Detect which cell encompasses the target text, then output its [x, y] center coordinate. 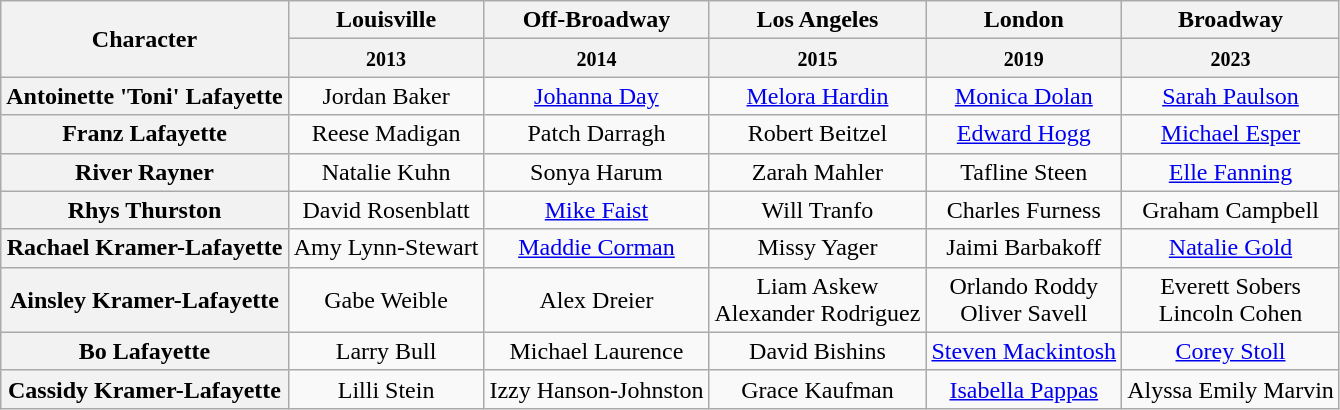
Liam AskewAlexander Rodriguez [818, 300]
Amy Lynn-Stewart [386, 248]
Charles Furness [1024, 210]
David Rosenblatt [386, 210]
Reese Madigan [386, 134]
Character [144, 39]
Izzy Hanson-Johnston [596, 389]
2015 [818, 58]
Bo Lafayette [144, 351]
Elle Fanning [1231, 172]
Gabe Weible [386, 300]
Broadway [1231, 20]
2014 [596, 58]
Isabella Pappas [1024, 389]
Everett SobersLincoln Cohen [1231, 300]
Johanna Day [596, 96]
River Rayner [144, 172]
Ainsley Kramer-Lafayette [144, 300]
Patch Darragh [596, 134]
Monica Dolan [1024, 96]
2023 [1231, 58]
Grace Kaufman [818, 389]
Rachael Kramer-Lafayette [144, 248]
Franz Lafayette [144, 134]
Robert Beitzel [818, 134]
David Bishins [818, 351]
Michael Laurence [596, 351]
Corey Stoll [1231, 351]
Natalie Kuhn [386, 172]
London [1024, 20]
Louisville [386, 20]
Missy Yager [818, 248]
Jaimi Barbakoff [1024, 248]
Steven Mackintosh [1024, 351]
Lilli Stein [386, 389]
Alex Dreier [596, 300]
Jordan Baker [386, 96]
Zarah Mahler [818, 172]
Maddie Corman [596, 248]
Los Angeles [818, 20]
Sarah Paulson [1231, 96]
Graham Campbell [1231, 210]
Orlando RoddyOliver Savell [1024, 300]
Alyssa Emily Marvin [1231, 389]
Sonya Harum [596, 172]
Larry Bull [386, 351]
Cassidy Kramer-Lafayette [144, 389]
Edward Hogg [1024, 134]
Mike Faist [596, 210]
Melora Hardin [818, 96]
Will Tranfo [818, 210]
Tafline Steen [1024, 172]
Natalie Gold [1231, 248]
Michael Esper [1231, 134]
Rhys Thurston [144, 210]
Off-Broadway [596, 20]
Antoinette 'Toni' Lafayette [144, 96]
2013 [386, 58]
2019 [1024, 58]
